Pinpoint the cell where the given text exists, returning its (x, y) midpoint coordinate. 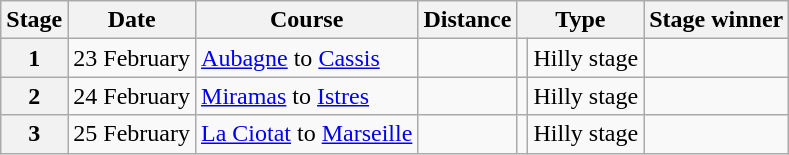
Stage (34, 20)
Type (580, 20)
Miramas to Istres (307, 96)
2 (34, 96)
1 (34, 58)
3 (34, 134)
25 February (132, 134)
Course (307, 20)
24 February (132, 96)
Stage winner (716, 20)
Date (132, 20)
23 February (132, 58)
La Ciotat to Marseille (307, 134)
Aubagne to Cassis (307, 58)
Distance (468, 20)
